Scan for the cell matching the given text and deliver its (X, Y) coordinate at center. 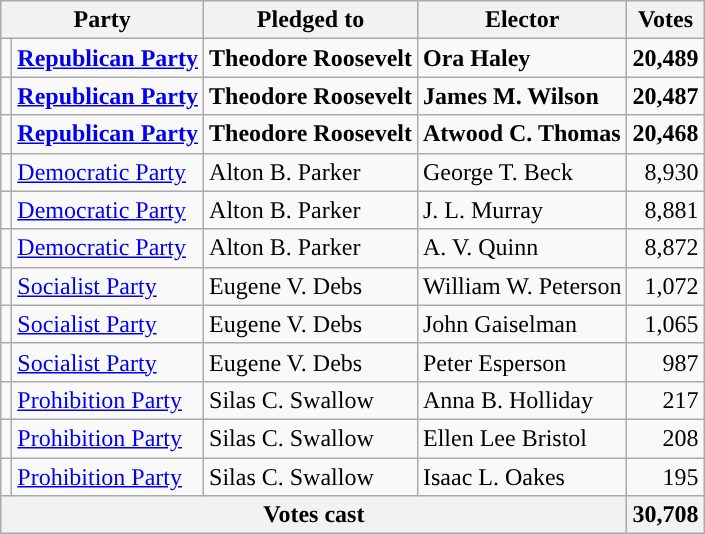
John Gaiselman (522, 324)
A. V. Quinn (522, 248)
195 (666, 477)
William W. Peterson (522, 286)
Anna B. Holliday (522, 400)
20,468 (666, 134)
Votes (666, 20)
987 (666, 362)
30,708 (666, 515)
Pledged to (311, 20)
20,487 (666, 96)
J. L. Murray (522, 210)
Party (102, 20)
1,065 (666, 324)
Ora Haley (522, 58)
Votes cast (314, 515)
Atwood C. Thomas (522, 134)
Elector (522, 20)
Peter Esperson (522, 362)
James M. Wilson (522, 96)
8,930 (666, 172)
1,072 (666, 286)
8,881 (666, 210)
208 (666, 438)
George T. Beck (522, 172)
8,872 (666, 248)
217 (666, 400)
Isaac L. Oakes (522, 477)
Ellen Lee Bristol (522, 438)
20,489 (666, 58)
